Scan for the cell matching the given text and deliver its (X, Y) coordinate at center. 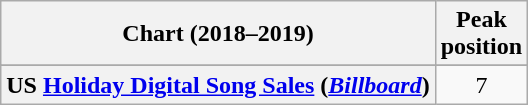
US Holiday Digital Song Sales (Billboard) (218, 85)
Chart (2018–2019) (218, 34)
7 (481, 85)
Peakposition (481, 34)
